Provide the [X, Y] coordinate of the cell's center where the given text is located.  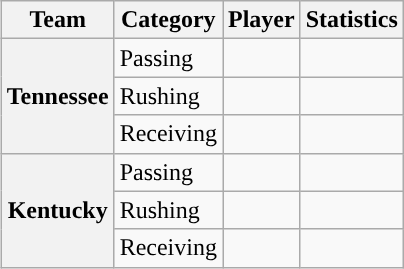
Category [168, 20]
Tennessee [58, 96]
Statistics [352, 20]
Kentucky [58, 210]
Team [58, 20]
Player [261, 20]
